Pinpoint the cell where the given text exists, returning its [X, Y] midpoint coordinate. 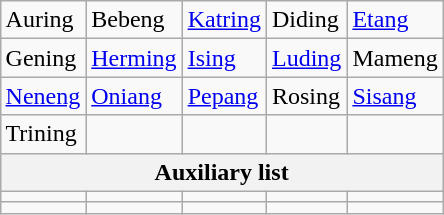
Auring [43, 20]
Oniang [134, 96]
Sisang [395, 96]
Neneng [43, 96]
Gening [43, 58]
Bebeng [134, 20]
Diding [306, 20]
Herming [134, 58]
Ising [224, 58]
Auxiliary list [222, 172]
Pepang [224, 96]
Etang [395, 20]
Katring [224, 20]
Mameng [395, 58]
Rosing [306, 96]
Luding [306, 58]
Trining [43, 134]
